Search for the cell housing the specified text and yield its (X, Y) center coordinate. 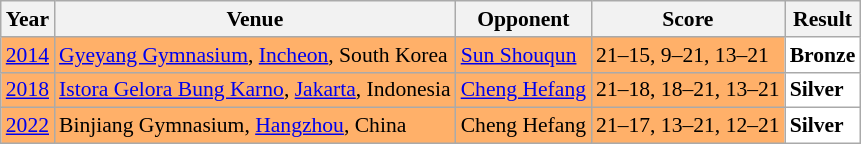
21–15, 9–21, 13–21 (688, 55)
2018 (28, 90)
Result (823, 19)
21–17, 13–21, 12–21 (688, 126)
Bronze (823, 55)
Opponent (524, 19)
2014 (28, 55)
Binjiang Gymnasium, Hangzhou, China (255, 126)
Score (688, 19)
21–18, 18–21, 13–21 (688, 90)
Istora Gelora Bung Karno, Jakarta, Indonesia (255, 90)
2022 (28, 126)
Sun Shouqun (524, 55)
Year (28, 19)
Gyeyang Gymnasium, Incheon, South Korea (255, 55)
Venue (255, 19)
